Determine the (X, Y) coordinate at the center of the cell enclosing the given text.  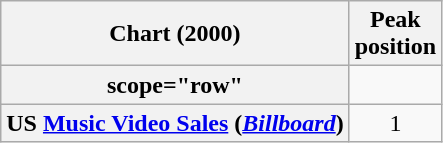
Peakposition (395, 34)
1 (395, 123)
Chart (2000) (175, 34)
US Music Video Sales (Billboard) (175, 123)
scope="row" (175, 85)
